Return the (x, y) coordinate for the center point of the cell that contains the specified text.  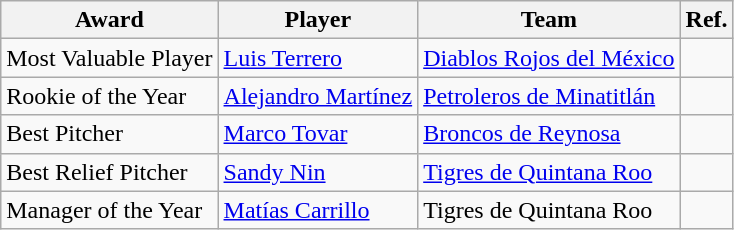
Player (318, 20)
Luis Terrero (318, 58)
Award (110, 20)
Ref. (706, 20)
Sandy Nin (318, 172)
Broncos de Reynosa (549, 134)
Best Pitcher (110, 134)
Manager of the Year (110, 210)
Rookie of the Year (110, 96)
Matías Carrillo (318, 210)
Petroleros de Minatitlán (549, 96)
Marco Tovar (318, 134)
Alejandro Martínez (318, 96)
Most Valuable Player (110, 58)
Team (549, 20)
Diablos Rojos del México (549, 58)
Best Relief Pitcher (110, 172)
